Output the (X, Y) coordinate of the center of the cell containing the given text.  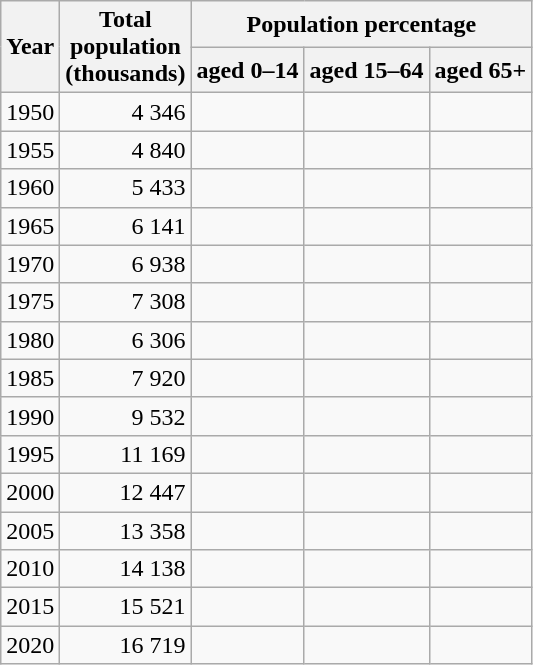
7 308 (126, 302)
4 840 (126, 150)
2020 (30, 645)
1970 (30, 264)
Year (30, 47)
6 938 (126, 264)
1990 (30, 416)
Total population (thousands) (126, 47)
Population percentage (362, 24)
7 920 (126, 378)
6 306 (126, 340)
6 141 (126, 226)
4 346 (126, 112)
2000 (30, 492)
1985 (30, 378)
1975 (30, 302)
1995 (30, 454)
1965 (30, 226)
aged 65+ (480, 70)
11 169 (126, 454)
9 532 (126, 416)
aged 15–64 (366, 70)
16 719 (126, 645)
2015 (30, 607)
5 433 (126, 188)
12 447 (126, 492)
1950 (30, 112)
1980 (30, 340)
1955 (30, 150)
2005 (30, 531)
14 138 (126, 569)
2010 (30, 569)
1960 (30, 188)
aged 0–14 (248, 70)
13 358 (126, 531)
15 521 (126, 607)
